Find where the given text appears and provide that cell's center as (x, y) coordinate. 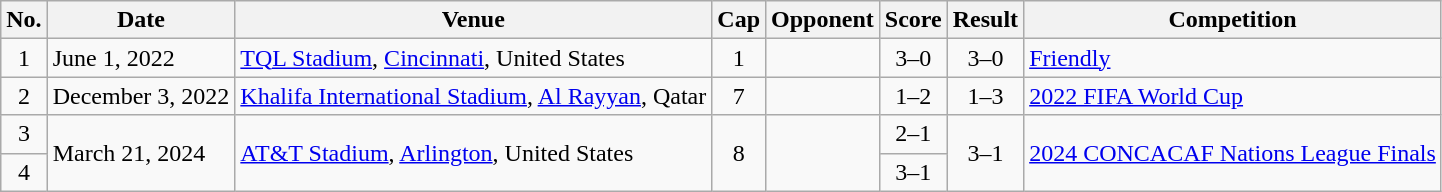
7 (739, 96)
4 (24, 172)
2024 CONCACAF Nations League Finals (1233, 153)
TQL Stadium, Cincinnati, United States (474, 58)
3 (24, 134)
Date (141, 20)
No. (24, 20)
Result (985, 20)
AT&T Stadium, Arlington, United States (474, 153)
Friendly (1233, 58)
2 (24, 96)
Cap (739, 20)
2–1 (913, 134)
1–3 (985, 96)
Khalifa International Stadium, Al Rayyan, Qatar (474, 96)
2022 FIFA World Cup (1233, 96)
1–2 (913, 96)
March 21, 2024 (141, 153)
June 1, 2022 (141, 58)
Competition (1233, 20)
Score (913, 20)
Venue (474, 20)
December 3, 2022 (141, 96)
8 (739, 153)
Opponent (823, 20)
